Locate the cell with the specified text and output its (x, y) center coordinate. 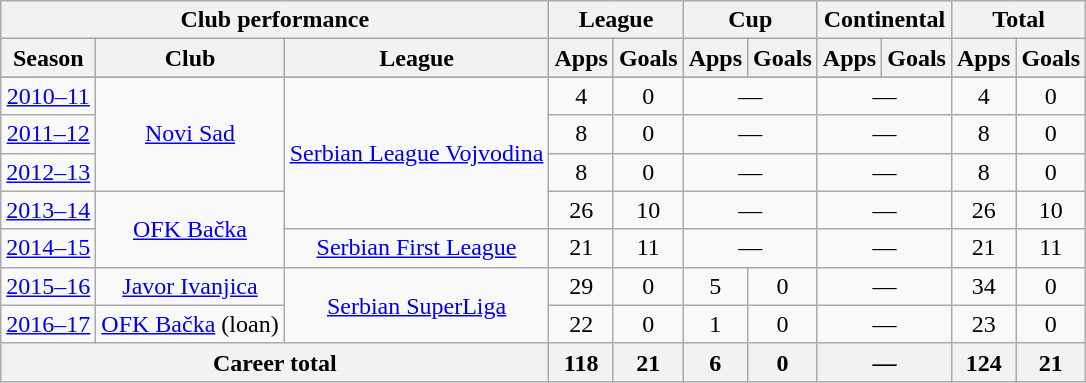
23 (983, 324)
29 (581, 286)
34 (983, 286)
2010–11 (48, 96)
2011–12 (48, 134)
2016–17 (48, 324)
118 (581, 362)
Continental (884, 20)
2014–15 (48, 248)
1 (715, 324)
2013–14 (48, 210)
Cup (750, 20)
5 (715, 286)
Serbian First League (416, 248)
OFK Bačka (loan) (190, 324)
2012–13 (48, 172)
Career total (275, 362)
Season (48, 58)
Novi Sad (190, 134)
Club performance (275, 20)
Javor Ivanjica (190, 286)
2015–16 (48, 286)
6 (715, 362)
Serbian League Vojvodina (416, 153)
Total (1018, 20)
OFK Bačka (190, 229)
Serbian SuperLiga (416, 305)
124 (983, 362)
22 (581, 324)
Club (190, 58)
